Scan for the cell matching the given text and deliver its (x, y) coordinate at center. 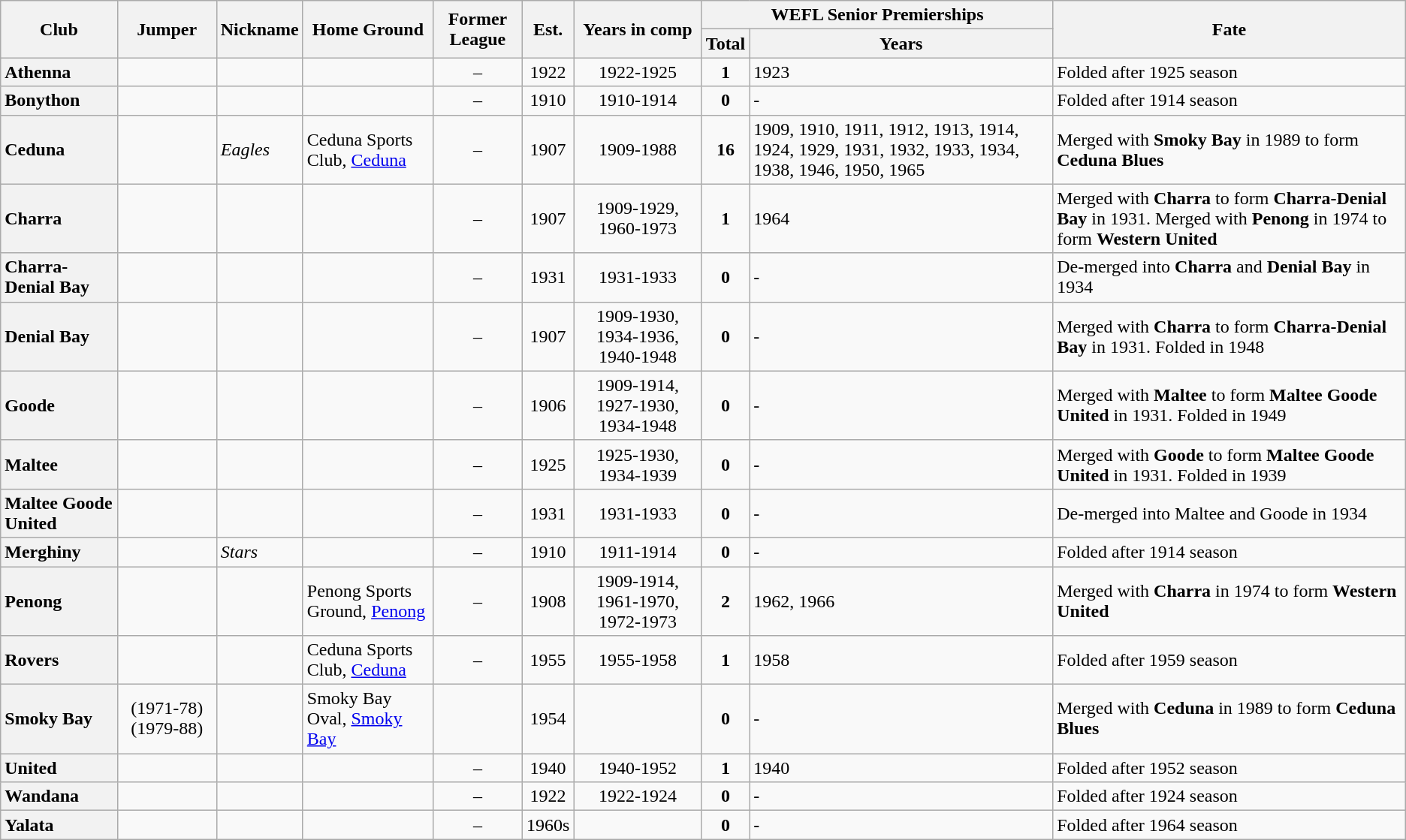
Folded after 1925 season (1229, 72)
1955-1958 (638, 661)
1962, 1966 (901, 601)
Merged with Ceduna in 1989 to form Ceduna Blues (1229, 719)
Years in comp (638, 29)
Folded after 1964 season (1229, 825)
1909-1988 (638, 149)
Nickname (260, 29)
1940-1952 (638, 768)
WEFL Senior Premierships (877, 15)
1922-1924 (638, 796)
1925 (548, 464)
2 (726, 601)
Denial Bay (59, 336)
Maltee Goode United (59, 513)
Merged with Charra to form Charra-Denial Bay in 1931. Folded in 1948 (1229, 336)
1908 (548, 601)
1923 (901, 72)
1958 (901, 661)
Penong Sports Ground, Penong (368, 601)
1909-1914, 1961-1970, 1972-1973 (638, 601)
Est. (548, 29)
1925-1930, 1934-1939 (638, 464)
Folded after 1924 season (1229, 796)
Merged with Smoky Bay in 1989 to form Ceduna Blues (1229, 149)
Bonython (59, 101)
Goode (59, 405)
Maltee (59, 464)
Jumper (167, 29)
Stars (260, 552)
Ceduna (59, 149)
Rovers (59, 661)
Eagles (260, 149)
Charra (59, 218)
1954 (548, 719)
Smoky Bay (59, 719)
Merged with Charra in 1974 to form Western United (1229, 601)
Wandana (59, 796)
Charra-Denial Bay (59, 278)
Yalata (59, 825)
1909-1929, 1960-1973 (638, 218)
Folded after 1959 season (1229, 661)
Home Ground (368, 29)
1906 (548, 405)
Fate (1229, 29)
Club (59, 29)
1922-1925 (638, 72)
Folded after 1952 season (1229, 768)
1909, 1910, 1911, 1912, 1913, 1914, 1924, 1929, 1931, 1932, 1933, 1934, 1938, 1946, 1950, 1965 (901, 149)
United (59, 768)
De-merged into Charra and Denial Bay in 1934 (1229, 278)
De-merged into Maltee and Goode in 1934 (1229, 513)
16 (726, 149)
1964 (901, 218)
1909-1930, 1934-1936, 1940-1948 (638, 336)
Merged with Maltee to form Maltee Goode United in 1931. Folded in 1949 (1229, 405)
1960s (548, 825)
Years (901, 44)
1909-1914, 1927-1930, 1934-1948 (638, 405)
Total (726, 44)
Athenna (59, 72)
Merged with Goode to form Maltee Goode United in 1931. Folded in 1939 (1229, 464)
Merged with Charra to form Charra-Denial Bay in 1931. Merged with Penong in 1974 to form Western United (1229, 218)
Penong (59, 601)
1911-1914 (638, 552)
1955 (548, 661)
1910-1914 (638, 101)
(1971-78)(1979-88) (167, 719)
Merghiny (59, 552)
Smoky Bay Oval, Smoky Bay (368, 719)
Former League (478, 29)
